Return the (x, y) coordinate for the center point of the cell that contains the specified text.  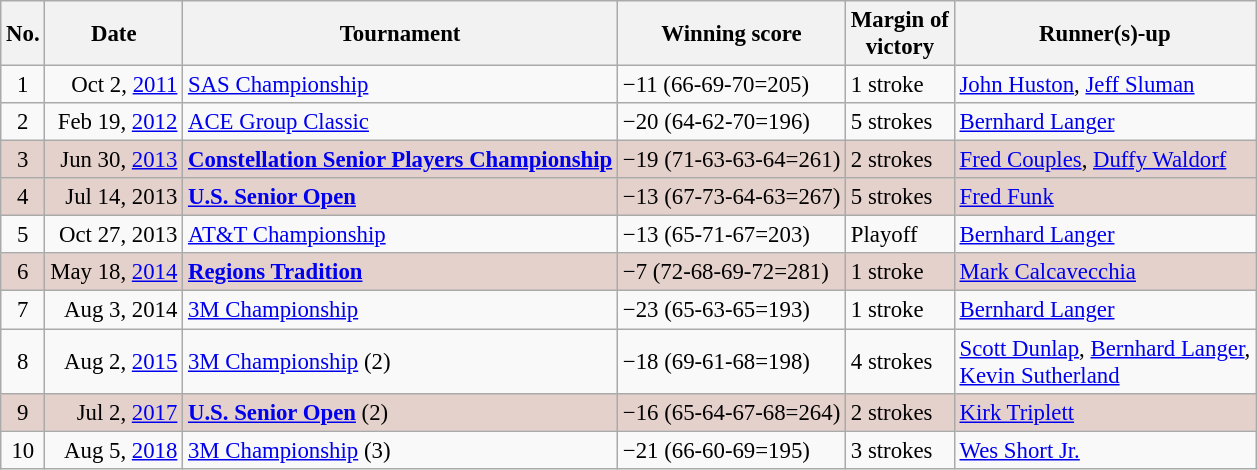
Oct 2, 2011 (114, 85)
Oct 27, 2013 (114, 235)
Winning score (732, 34)
Margin ofvictory (900, 34)
4 (23, 197)
Jul 14, 2013 (114, 197)
−13 (65-71-67=203) (732, 235)
−16 (65-64-67-68=264) (732, 412)
Playoff (900, 235)
Mark Calcavecchia (1104, 273)
Aug 3, 2014 (114, 310)
Kirk Triplett (1104, 412)
3M Championship (400, 310)
−19 (71-63-63-64=261) (732, 160)
U.S. Senior Open (2) (400, 412)
Constellation Senior Players Championship (400, 160)
3 (23, 160)
3M Championship (2) (400, 362)
Aug 5, 2018 (114, 450)
Feb 19, 2012 (114, 122)
5 (23, 235)
Fred Funk (1104, 197)
−21 (66-60-69=195) (732, 450)
3 strokes (900, 450)
SAS Championship (400, 85)
Wes Short Jr. (1104, 450)
John Huston, Jeff Sluman (1104, 85)
7 (23, 310)
1 (23, 85)
6 (23, 273)
Date (114, 34)
−23 (65-63-65=193) (732, 310)
3M Championship (3) (400, 450)
AT&T Championship (400, 235)
Tournament (400, 34)
May 18, 2014 (114, 273)
4 strokes (900, 362)
10 (23, 450)
8 (23, 362)
Regions Tradition (400, 273)
Runner(s)-up (1104, 34)
−13 (67-73-64-63=267) (732, 197)
Scott Dunlap, Bernhard Langer, Kevin Sutherland (1104, 362)
Aug 2, 2015 (114, 362)
−7 (72-68-69-72=281) (732, 273)
Fred Couples, Duffy Waldorf (1104, 160)
2 (23, 122)
No. (23, 34)
Jul 2, 2017 (114, 412)
−20 (64-62-70=196) (732, 122)
U.S. Senior Open (400, 197)
Jun 30, 2013 (114, 160)
−11 (66-69-70=205) (732, 85)
−18 (69-61-68=198) (732, 362)
9 (23, 412)
ACE Group Classic (400, 122)
